Determine the (x, y) coordinate at the center of the cell enclosing the given text.  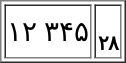
۱۲ ۳۴۵ (48, 31)
۲۸ (108, 31)
